Determine the [x, y] coordinate at the center of the cell enclosing the given text.  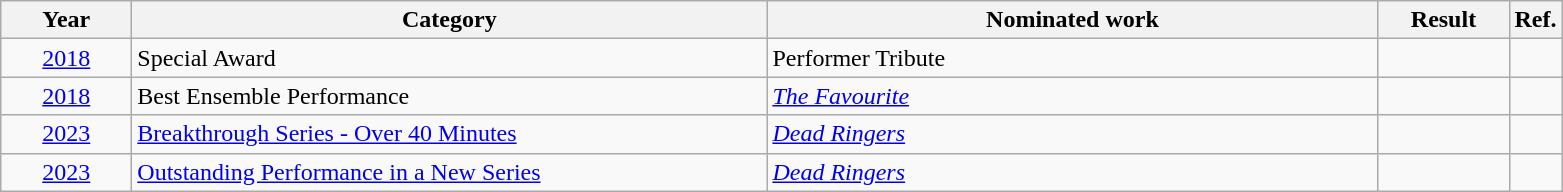
Performer Tribute [1072, 58]
Outstanding Performance in a New Series [450, 172]
The Favourite [1072, 96]
Category [450, 20]
Special Award [450, 58]
Nominated work [1072, 20]
Ref. [1536, 20]
Year [66, 20]
Best Ensemble Performance [450, 96]
Breakthrough Series - Over 40 Minutes [450, 134]
Result [1444, 20]
